Search for the cell housing the specified text and yield its [x, y] center coordinate. 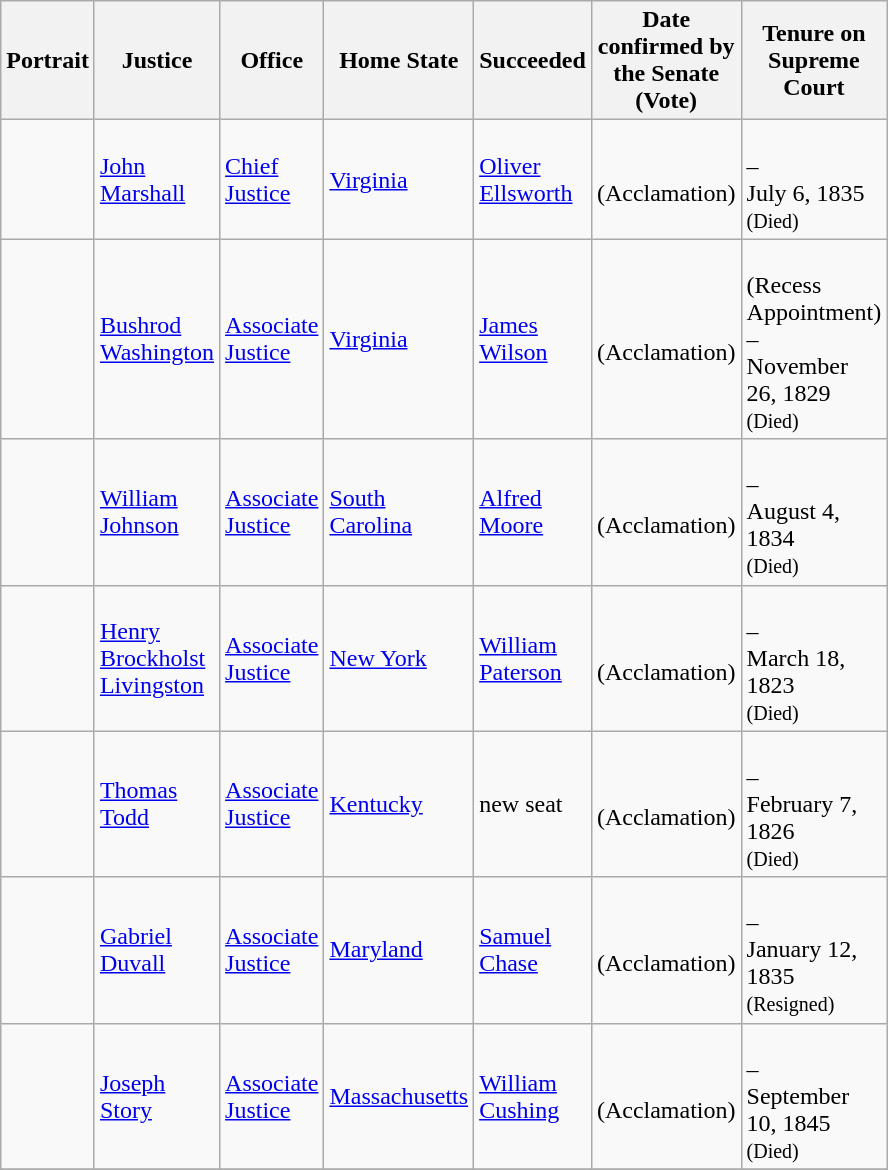
Gabriel Duvall [156, 950]
(Recess Appointment)–November 26, 1829(Died) [814, 339]
Chief Justice [272, 180]
Maryland [399, 950]
–July 6, 1835(Died) [814, 180]
William Cushing [533, 1096]
–February 7, 1826(Died) [814, 804]
Date confirmed by the Senate(Vote) [666, 60]
–January 12, 1835(Resigned) [814, 950]
Samuel Chase [533, 950]
Portrait [48, 60]
new seat [533, 804]
Henry Brockholst Livingston [156, 658]
Justice [156, 60]
Home State [399, 60]
John Marshall [156, 180]
Thomas Todd [156, 804]
Joseph Story [156, 1096]
Oliver Ellsworth [533, 180]
–August 4, 1834(Died) [814, 512]
Office [272, 60]
–September 10, 1845(Died) [814, 1096]
James Wilson [533, 339]
South Carolina [399, 512]
Tenure on Supreme Court [814, 60]
–March 18, 1823(Died) [814, 658]
New York [399, 658]
William Paterson [533, 658]
Succeeded [533, 60]
Kentucky [399, 804]
Bushrod Washington [156, 339]
Massachusetts [399, 1096]
William Johnson [156, 512]
Alfred Moore [533, 512]
